Extract the (x, y) coordinate from the center of the cell holding the provided text.  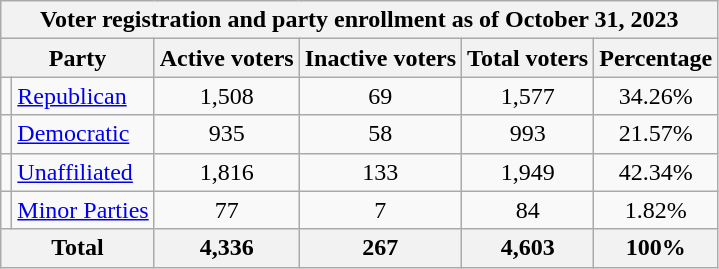
935 (226, 134)
34.26% (656, 96)
42.34% (656, 172)
1,949 (528, 172)
Unaffiliated (83, 172)
Voter registration and party enrollment as of October 31, 2023 (360, 20)
Percentage (656, 58)
Republican (83, 96)
1,577 (528, 96)
Democratic (83, 134)
Total voters (528, 58)
4,336 (226, 248)
21.57% (656, 134)
Minor Parties (83, 210)
Active voters (226, 58)
267 (380, 248)
77 (226, 210)
133 (380, 172)
7 (380, 210)
4,603 (528, 248)
Inactive voters (380, 58)
69 (380, 96)
1,508 (226, 96)
84 (528, 210)
1.82% (656, 210)
58 (380, 134)
1,816 (226, 172)
993 (528, 134)
100% (656, 248)
Party (78, 58)
Total (78, 248)
